Identify which cell holds the provided text, then report its [x, y] central coordinate. 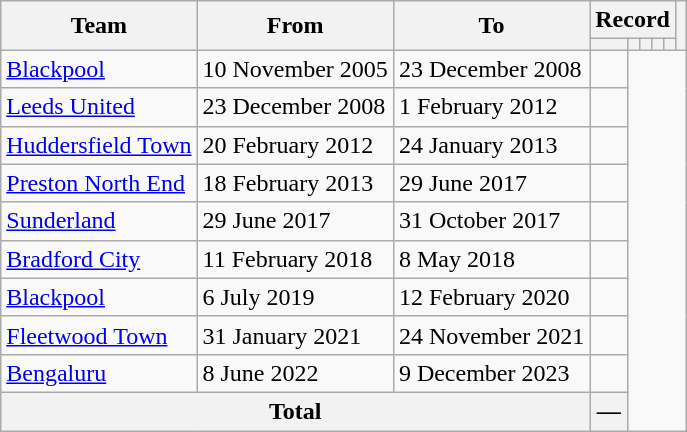
Huddersfield Town [99, 145]
1 February 2012 [491, 107]
24 January 2013 [491, 145]
18 February 2013 [295, 183]
10 November 2005 [295, 69]
9 December 2023 [491, 373]
Team [99, 26]
20 February 2012 [295, 145]
— [609, 411]
Total [296, 411]
12 February 2020 [491, 297]
11 February 2018 [295, 259]
31 October 2017 [491, 221]
8 June 2022 [295, 373]
24 November 2021 [491, 335]
Sunderland [99, 221]
To [491, 26]
31 January 2021 [295, 335]
Leeds United [99, 107]
Bradford City [99, 259]
Preston North End [99, 183]
8 May 2018 [491, 259]
Fleetwood Town [99, 335]
Bengaluru [99, 373]
From [295, 26]
Record [633, 20]
6 July 2019 [295, 297]
